Extract the (x, y) coordinate from the center of the cell holding the provided text.  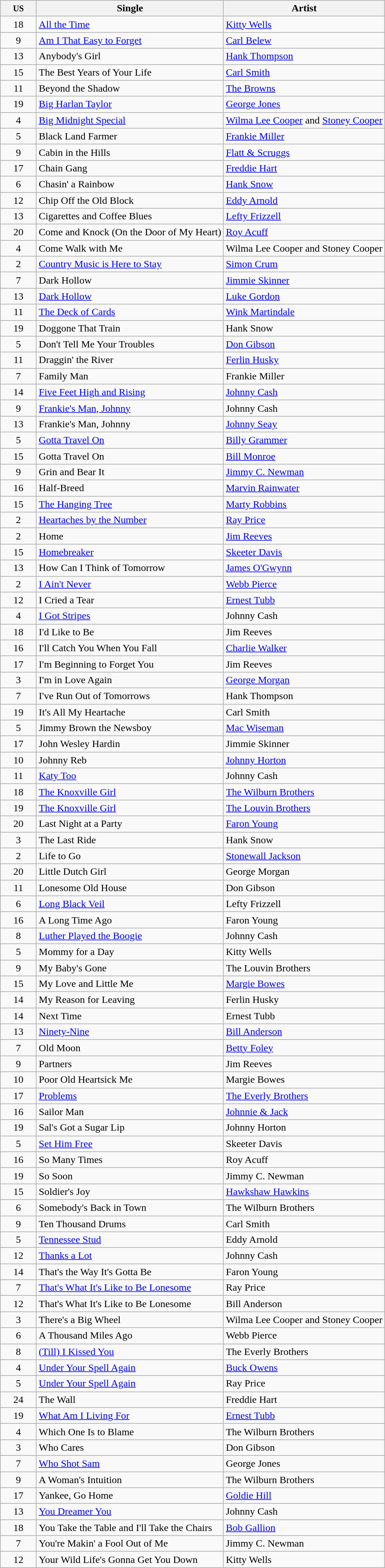
James O'Gwynn (304, 568)
My Baby's Gone (130, 968)
John Wesley Hardin (130, 744)
Family Man (130, 376)
Which One Is to Blame (130, 1431)
I'll Catch You When You Fall (130, 648)
Who Cares (130, 1447)
Anybody's Girl (130, 56)
Sailor Man (130, 1112)
Chasin' a Rainbow (130, 184)
Luther Played the Boogie (130, 936)
What Am I Living For (130, 1415)
Ten Thousand Drums (130, 1224)
Johnny Reb (130, 760)
Little Dutch Girl (130, 872)
Chip Off the Old Block (130, 200)
Big Harlan Taylor (130, 104)
Marvin Rainwater (304, 488)
I've Run Out of Tomorrows (130, 696)
Five Feet High and Rising (130, 392)
Cigarettes and Coffee Blues (130, 216)
Draggin' the River (130, 360)
So Soon (130, 1176)
It's All My Heartache (130, 712)
Black Land Farmer (130, 136)
Thanks a Lot (130, 1256)
My Reason for Leaving (130, 1000)
Half-Breed (130, 488)
Flatt & Scruggs (304, 152)
A Woman's Intuition (130, 1479)
Come and Knock (On the Door of My Heart) (130, 232)
Your Wild Life's Gonna Get You Down (130, 1560)
Soldier's Joy (130, 1192)
Cabin in the Hills (130, 152)
Single (130, 8)
The Best Years of Your Life (130, 72)
US (18, 8)
Artist (304, 8)
Poor Old Heartsick Me (130, 1080)
Jimmy Brown the Newsboy (130, 728)
Chain Gang (130, 168)
Big Midnight Special (130, 120)
Simon Crum (304, 264)
Johnnie & Jack (304, 1112)
I Ain't Never (130, 584)
How Can I Think of Tomorrow (130, 568)
Life to Go (130, 856)
So Many Times (130, 1160)
Grin and Bear It (130, 472)
All the Time (130, 24)
Charlie Walker (304, 648)
Wink Martindale (304, 312)
Old Moon (130, 1048)
Lonesome Old House (130, 888)
Don't Tell Me Your Troubles (130, 344)
Goldie Hill (304, 1496)
Home (130, 536)
Beyond the Shadow (130, 88)
You Dreamer You (130, 1512)
There's a Big Wheel (130, 1320)
Tennessee Stud (130, 1240)
Who Shot Sam (130, 1463)
Johnny Seay (304, 424)
Sal's Got a Sugar Lip (130, 1128)
My Love and Little Me (130, 984)
Country Music is Here to Stay (130, 264)
Heartaches by the Number (130, 520)
Come Walk with Me (130, 248)
I Got Stripes (130, 616)
Set Him Free (130, 1144)
That's the Way It's Gotta Be (130, 1272)
Next Time (130, 1016)
Buck Owens (304, 1368)
Doggone That Train (130, 328)
Carl Belew (304, 40)
Katy Too (130, 776)
Bob Gallion (304, 1528)
Mac Wiseman (304, 728)
(Till) I Kissed You (130, 1352)
Last Night at a Party (130, 824)
The Deck of Cards (130, 312)
The Browns (304, 88)
I'm Beginning to Forget You (130, 664)
Mommy for a Day (130, 952)
A Thousand Miles Ago (130, 1336)
I'd Like to Be (130, 632)
24 (18, 1400)
Long Black Veil (130, 904)
The Wall (130, 1400)
The Hanging Tree (130, 504)
Ninety-Nine (130, 1032)
Marty Robbins (304, 504)
Hawkshaw Hawkins (304, 1192)
You Take the Table and I'll Take the Chairs (130, 1528)
Bill Monroe (304, 456)
Somebody's Back in Town (130, 1208)
Billy Grammer (304, 440)
The Last Ride (130, 840)
Stonewall Jackson (304, 856)
Betty Foley (304, 1048)
I Cried a Tear (130, 600)
Partners (130, 1064)
Yankee, Go Home (130, 1496)
Luke Gordon (304, 296)
A Long Time Ago (130, 920)
You're Makin' a Fool Out of Me (130, 1544)
I'm in Love Again (130, 680)
Problems (130, 1096)
Am I That Easy to Forget (130, 40)
Homebreaker (130, 552)
